Capture the cell that displays the provided text and extract its (X, Y) central coordinate. 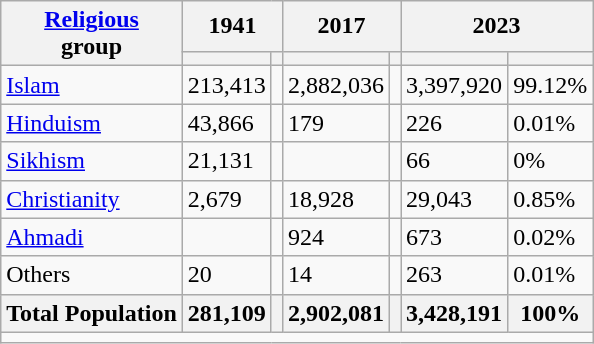
Sikhism (92, 161)
0% (550, 161)
2,902,081 (336, 313)
3,397,920 (454, 85)
673 (454, 237)
2,679 (226, 199)
Others (92, 275)
99.12% (550, 85)
179 (336, 123)
29,043 (454, 199)
100% (550, 313)
Islam (92, 85)
Christianity (92, 199)
213,413 (226, 85)
43,866 (226, 123)
3,428,191 (454, 313)
20 (226, 275)
1941 (232, 26)
21,131 (226, 161)
263 (454, 275)
0.02% (550, 237)
14 (336, 275)
66 (454, 161)
2017 (341, 26)
924 (336, 237)
2,882,036 (336, 85)
281,109 (226, 313)
226 (454, 123)
2023 (497, 26)
Total Population (92, 313)
0.85% (550, 199)
18,928 (336, 199)
Religiousgroup (92, 34)
Ahmadi (92, 237)
Hinduism (92, 123)
